Capture the cell that displays the provided text and extract its [x, y] central coordinate. 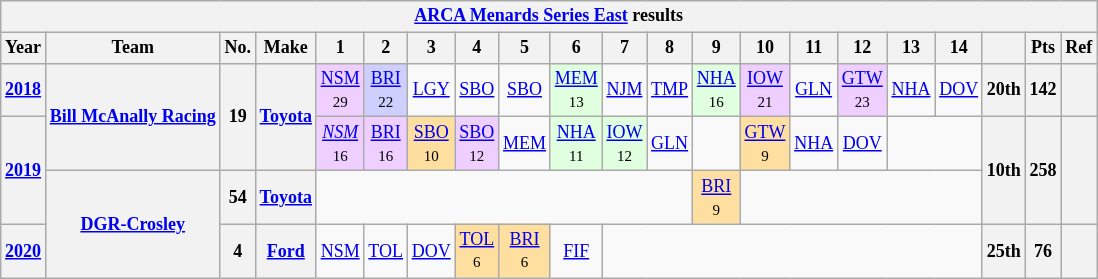
Year [24, 48]
76 [1043, 251]
DGR-Crosley [132, 224]
6 [576, 48]
TOL [386, 251]
GTW9 [765, 144]
2 [386, 48]
NSM16 [340, 144]
25th [1004, 251]
10 [765, 48]
20th [1004, 90]
IOW21 [765, 90]
ARCA Menards Series East results [549, 16]
IOW12 [624, 144]
No. [238, 48]
Pts [1043, 48]
14 [959, 48]
1 [340, 48]
5 [525, 48]
142 [1043, 90]
Make [286, 48]
10th [1004, 170]
NSM29 [340, 90]
BRI6 [525, 251]
BRI22 [386, 90]
FIF [576, 251]
Ref [1079, 48]
SBO10 [431, 144]
NJM [624, 90]
Team [132, 48]
11 [814, 48]
9 [716, 48]
54 [238, 197]
12 [862, 48]
TOL6 [477, 251]
7 [624, 48]
NHA16 [716, 90]
258 [1043, 170]
MEM [525, 144]
3 [431, 48]
2018 [24, 90]
NHA11 [576, 144]
NSM [340, 251]
MEM13 [576, 90]
GTW23 [862, 90]
LGY [431, 90]
19 [238, 116]
Ford [286, 251]
BRI16 [386, 144]
2019 [24, 170]
13 [911, 48]
Bill McAnally Racing [132, 116]
2020 [24, 251]
TMP [670, 90]
8 [670, 48]
BRI9 [716, 197]
SBO12 [477, 144]
